For the text-containing cell, return its midpoint in [x, y] coordinate format. 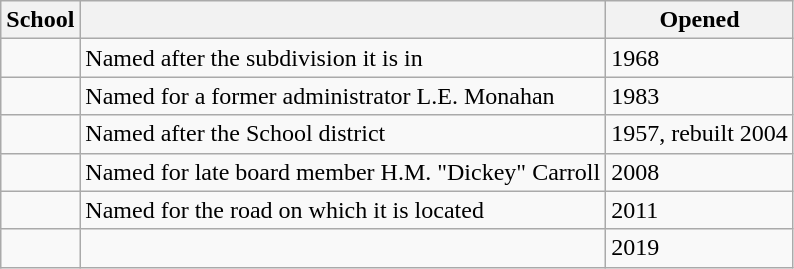
School [40, 20]
1968 [700, 58]
Named for a former administrator L.E. Monahan [343, 96]
2008 [700, 172]
Named after the subdivision it is in [343, 58]
1983 [700, 96]
Opened [700, 20]
1957, rebuilt 2004 [700, 134]
Named for the road on which it is located [343, 210]
Named for late board member H.M. "Dickey" Carroll [343, 172]
2019 [700, 248]
Named after the School district [343, 134]
2011 [700, 210]
